Detect which cell encompasses the target text, then output its [x, y] center coordinate. 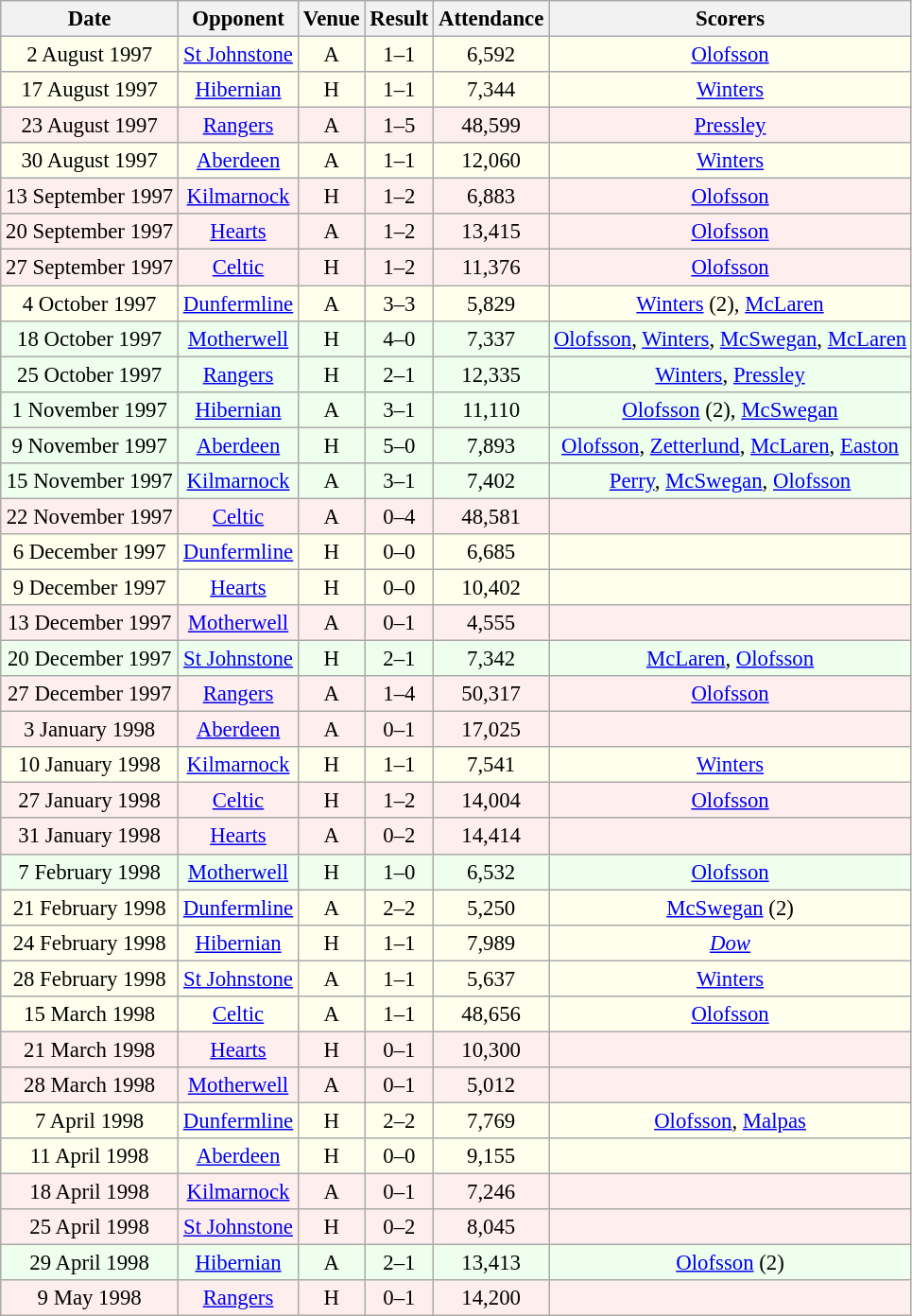
48,656 [491, 1014]
5–0 [399, 445]
29 April 1998 [90, 1263]
7,769 [491, 1120]
20 December 1997 [90, 659]
27 January 1998 [90, 801]
14,414 [491, 837]
7,893 [491, 445]
7,989 [491, 943]
7,541 [491, 765]
15 November 1997 [90, 481]
3–3 [399, 303]
7 April 1998 [90, 1120]
17,025 [491, 730]
McSwegan (2) [731, 908]
14,200 [491, 1298]
24 February 1998 [90, 943]
5,250 [491, 908]
10,300 [491, 1049]
30 August 1997 [90, 161]
Olofsson (2), McSwegan [731, 409]
5,829 [491, 303]
11 April 1998 [90, 1156]
7,344 [491, 90]
10 January 1998 [90, 765]
25 April 1998 [90, 1227]
1 November 1997 [90, 409]
Perry, McSwegan, Olofsson [731, 481]
Olofsson, Winters, McSwegan, McLaren [731, 338]
Attendance [491, 19]
12,335 [491, 374]
4,555 [491, 623]
Date [90, 19]
27 September 1997 [90, 268]
11,110 [491, 409]
Opponent [238, 19]
6,883 [491, 197]
Venue [333, 19]
0–4 [399, 516]
7,337 [491, 338]
Result [399, 19]
31 January 1998 [90, 837]
13,415 [491, 232]
9,155 [491, 1156]
17 August 1997 [90, 90]
9 December 1997 [90, 587]
2 August 1997 [90, 55]
9 May 1998 [90, 1298]
14,004 [491, 801]
1–4 [399, 694]
Winters (2), McLaren [731, 303]
12,060 [491, 161]
20 September 1997 [90, 232]
13 September 1997 [90, 197]
15 March 1998 [90, 1014]
27 December 1997 [90, 694]
13 December 1997 [90, 623]
11,376 [491, 268]
Pressley [731, 126]
5,637 [491, 978]
9 November 1997 [90, 445]
7,402 [491, 481]
7,342 [491, 659]
21 February 1998 [90, 908]
48,599 [491, 126]
25 October 1997 [90, 374]
10,402 [491, 587]
48,581 [491, 516]
6,685 [491, 552]
1–0 [399, 872]
5,012 [491, 1085]
Dow [731, 943]
7 February 1998 [90, 872]
13,413 [491, 1263]
McLaren, Olofsson [731, 659]
6,532 [491, 872]
Winters, Pressley [731, 374]
4–0 [399, 338]
Olofsson, Zetterlund, McLaren, Easton [731, 445]
1–5 [399, 126]
6,592 [491, 55]
Scorers [731, 19]
28 February 1998 [90, 978]
28 March 1998 [90, 1085]
18 October 1997 [90, 338]
Olofsson, Malpas [731, 1120]
7,246 [491, 1192]
3 January 1998 [90, 730]
50,317 [491, 694]
Olofsson (2) [731, 1263]
23 August 1997 [90, 126]
6 December 1997 [90, 552]
4 October 1997 [90, 303]
8,045 [491, 1227]
22 November 1997 [90, 516]
18 April 1998 [90, 1192]
21 March 1998 [90, 1049]
